Determine the (x, y) coordinate at the center of the cell enclosing the given text.  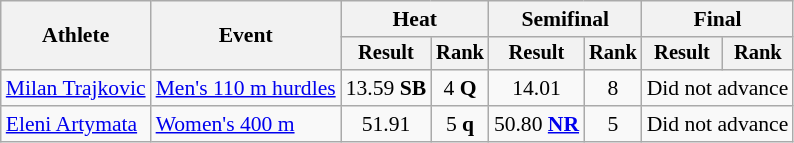
Semifinal (566, 19)
Final (718, 19)
50.80 NR (536, 124)
Eleni Artymata (76, 124)
51.91 (386, 124)
Women's 400 m (246, 124)
14.01 (536, 88)
5 q (460, 124)
Men's 110 m hurdles (246, 88)
4 Q (460, 88)
13.59 SB (386, 88)
Heat (415, 19)
5 (613, 124)
Milan Trajkovic (76, 88)
Athlete (76, 36)
8 (613, 88)
Event (246, 36)
